Capture the cell that displays the provided text and extract its (x, y) central coordinate. 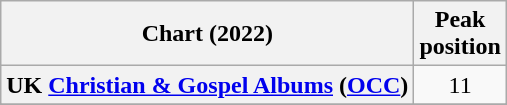
Chart (2022) (208, 34)
11 (460, 85)
UK Christian & Gospel Albums (OCC) (208, 85)
Peakposition (460, 34)
